Return the [X, Y] coordinate for the center point of the cell that contains the specified text.  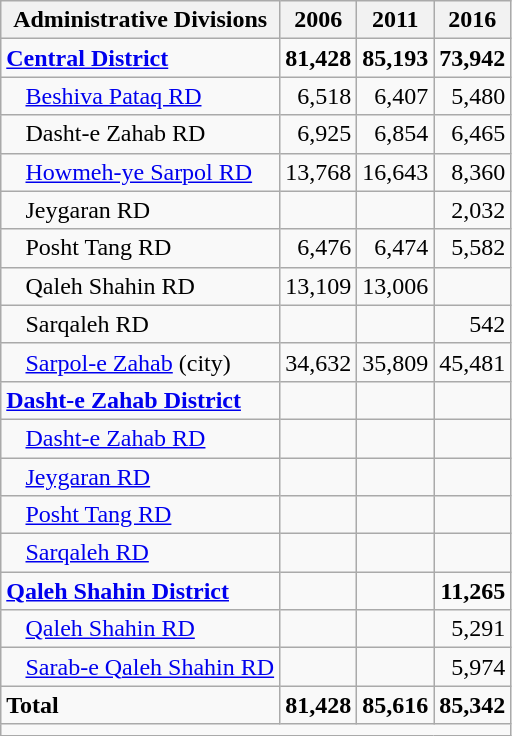
35,809 [396, 362]
85,342 [472, 705]
Administrative Divisions [140, 20]
2011 [396, 20]
2006 [318, 20]
16,643 [396, 172]
85,616 [396, 705]
6,854 [396, 134]
Dasht-e Zahab District [140, 400]
Howmeh-ye Sarpol RD [140, 172]
6,474 [396, 248]
6,465 [472, 134]
45,481 [472, 362]
6,925 [318, 134]
5,291 [472, 629]
542 [472, 324]
5,582 [472, 248]
85,193 [396, 58]
Sarab-e Qaleh Shahin RD [140, 667]
2016 [472, 20]
Total [140, 705]
73,942 [472, 58]
34,632 [318, 362]
11,265 [472, 591]
Qaleh Shahin District [140, 591]
Sarpol-e Zahab (city) [140, 362]
13,768 [318, 172]
13,006 [396, 286]
2,032 [472, 210]
6,407 [396, 96]
8,360 [472, 172]
6,518 [318, 96]
Beshiva Pataq RD [140, 96]
Central District [140, 58]
13,109 [318, 286]
5,974 [472, 667]
5,480 [472, 96]
6,476 [318, 248]
